Pinpoint the cell where the given text exists, returning its [x, y] midpoint coordinate. 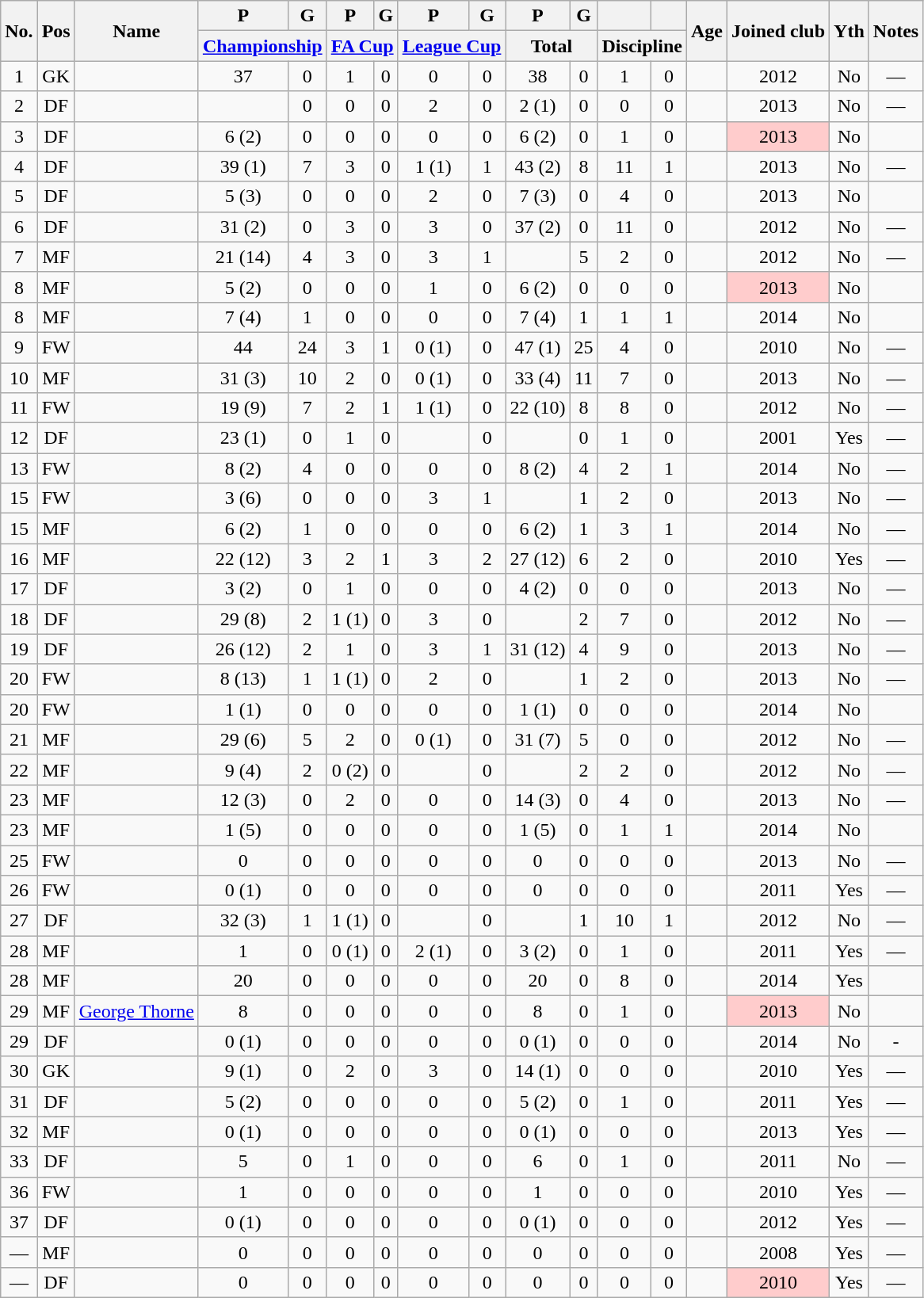
31 (12) [537, 649]
36 [19, 1192]
26 [19, 891]
4 (2) [537, 589]
16 [19, 559]
29 (8) [242, 619]
22 (12) [242, 559]
30 [19, 1071]
9 (1) [242, 1071]
2008 [778, 1252]
22 (10) [537, 408]
21 (14) [242, 257]
Joined club [778, 31]
- [895, 1041]
21 [19, 739]
33 [19, 1162]
12 (3) [242, 800]
13 [19, 468]
22 [19, 769]
14 (1) [537, 1071]
2001 [778, 438]
27 (12) [537, 559]
37 (2) [537, 227]
Name [136, 31]
0 (2) [350, 769]
Yth [850, 31]
47 (1) [537, 347]
Discipline [642, 46]
39 (1) [242, 166]
8 (13) [242, 679]
32 (3) [242, 921]
27 [19, 921]
31 [19, 1101]
Championship [262, 46]
33 (4) [537, 378]
17 [19, 589]
44 [242, 347]
19 (9) [242, 408]
19 [19, 649]
32 [19, 1132]
29 (6) [242, 739]
FA Cup [362, 46]
9 (4) [242, 769]
31 (3) [242, 378]
7 (3) [537, 197]
3 (6) [242, 498]
League Cup [452, 46]
No. [19, 31]
26 (12) [242, 649]
14 (3) [537, 800]
31 (2) [242, 227]
George Thorne [136, 1011]
5 (3) [242, 197]
24 [307, 347]
Age [707, 31]
23 (1) [242, 438]
18 [19, 619]
Notes [895, 31]
12 [19, 438]
31 (7) [537, 739]
Total [552, 46]
38 [537, 76]
43 (2) [537, 166]
Pos [55, 31]
